Locate the cell with the specified text and output its (X, Y) center coordinate. 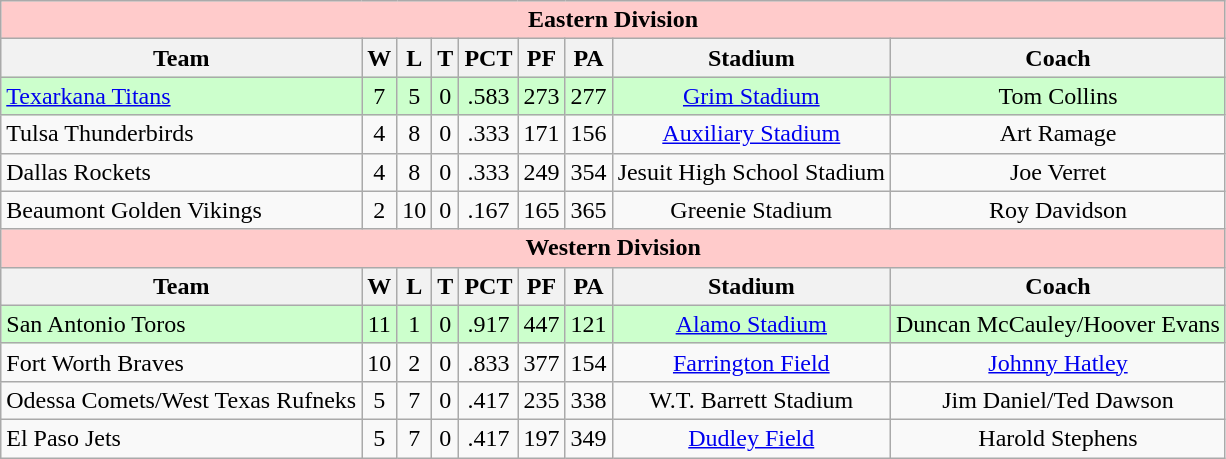
.833 (488, 362)
Dudley Field (751, 438)
235 (542, 400)
377 (542, 362)
Johnny Hatley (1058, 362)
Jim Daniel/Ted Dawson (1058, 400)
1 (414, 324)
365 (588, 210)
Auxiliary Stadium (751, 134)
.917 (488, 324)
165 (542, 210)
Farrington Field (751, 362)
W.T. Barrett Stadium (751, 400)
.583 (488, 96)
273 (542, 96)
Duncan McCauley/Hoover Evans (1058, 324)
San Antonio Toros (182, 324)
Harold Stephens (1058, 438)
Texarkana Titans (182, 96)
349 (588, 438)
Alamo Stadium (751, 324)
El Paso Jets (182, 438)
11 (380, 324)
Eastern Division (614, 20)
Greenie Stadium (751, 210)
Tulsa Thunderbirds (182, 134)
Dallas Rockets (182, 172)
.167 (488, 210)
Odessa Comets/West Texas Rufneks (182, 400)
154 (588, 362)
354 (588, 172)
171 (542, 134)
121 (588, 324)
Beaumont Golden Vikings (182, 210)
Fort Worth Braves (182, 362)
338 (588, 400)
Tom Collins (1058, 96)
197 (542, 438)
277 (588, 96)
156 (588, 134)
Western Division (614, 248)
Roy Davidson (1058, 210)
Joe Verret (1058, 172)
Grim Stadium (751, 96)
Jesuit High School Stadium (751, 172)
Art Ramage (1058, 134)
249 (542, 172)
447 (542, 324)
